Extract the [x, y] coordinate from the center of the cell holding the provided text.  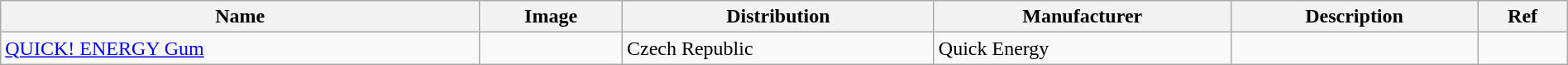
Name [240, 17]
Manufacturer [1082, 17]
Ref [1523, 17]
Distribution [777, 17]
QUICK! ENERGY Gum [240, 48]
Description [1355, 17]
Quick Energy [1082, 48]
Image [551, 17]
Czech Republic [777, 48]
